Find where the given text appears and provide that cell's center as (x, y) coordinate. 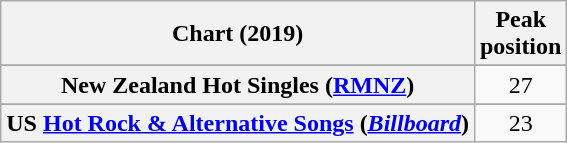
Chart (2019) (238, 34)
New Zealand Hot Singles (RMNZ) (238, 85)
27 (520, 85)
US Hot Rock & Alternative Songs (Billboard) (238, 123)
Peakposition (520, 34)
23 (520, 123)
